Search for the cell housing the specified text and yield its [X, Y] center coordinate. 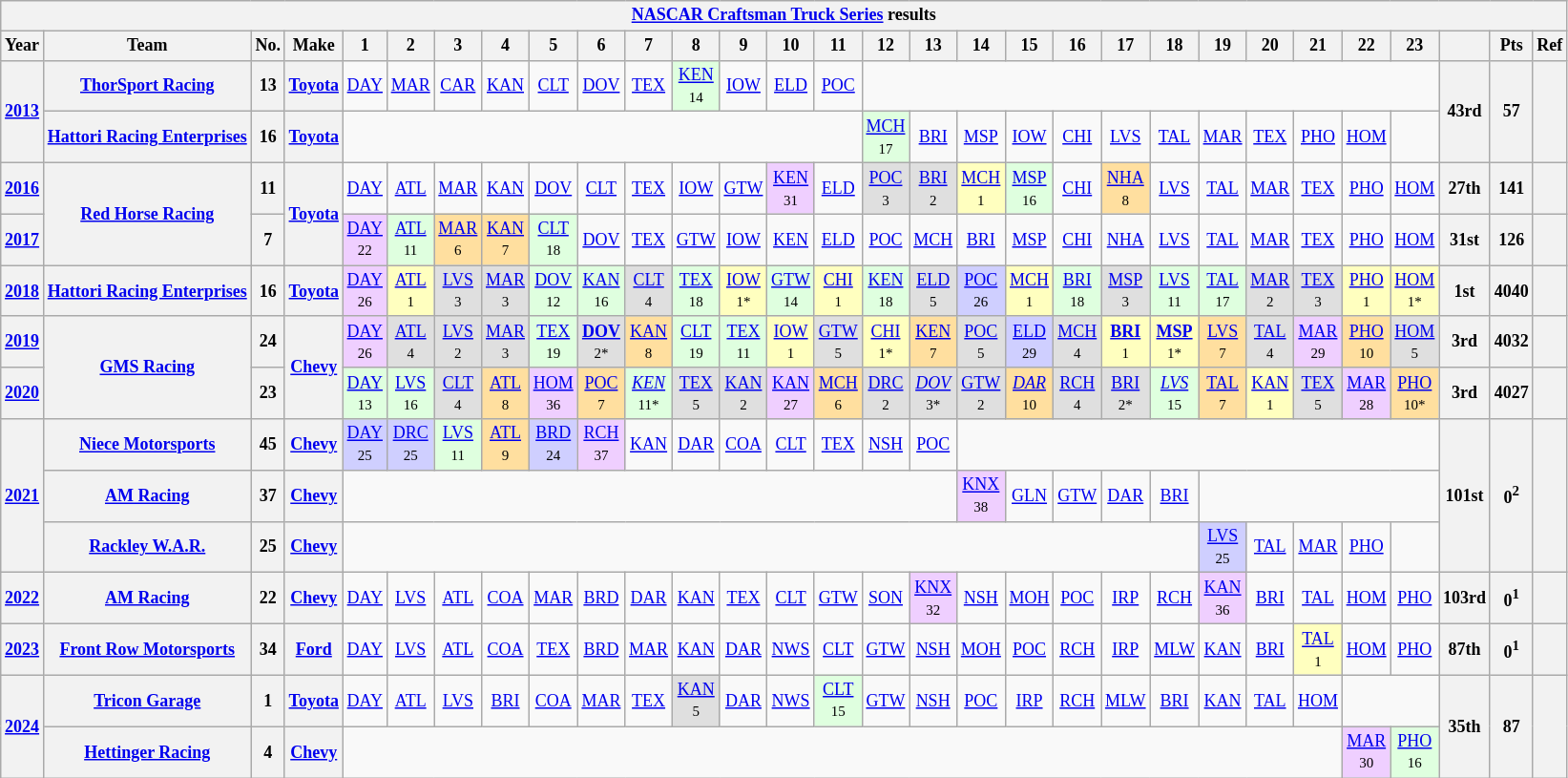
6 [601, 46]
87th [1465, 649]
ELD5 [933, 291]
DAY22 [365, 240]
Make [313, 46]
MSP1* [1174, 342]
POC5 [981, 342]
2021 [23, 496]
2017 [23, 240]
GMS Racing [147, 367]
SON [886, 599]
CLT19 [696, 342]
TEX11 [743, 342]
DAR10 [1029, 393]
RCH4 [1077, 393]
MCH6 [838, 393]
LVS15 [1174, 393]
34 [267, 649]
57 [1512, 111]
Red Horse Racing [147, 214]
GTW5 [838, 342]
TAL17 [1223, 291]
LVS16 [410, 393]
BRI2* [1126, 393]
12 [886, 46]
MAR6 [458, 240]
Front Row Motorsports [147, 649]
POC7 [601, 393]
141 [1512, 188]
KAN2 [743, 393]
103rd [1465, 599]
HOM1* [1414, 291]
2 [410, 46]
Ford [313, 649]
KAN1 [1270, 393]
DAY13 [365, 393]
DOV3* [933, 393]
Hettinger Racing [147, 752]
ATL11 [410, 240]
HOM5 [1414, 342]
2020 [23, 393]
PHO16 [1414, 752]
101st [1465, 496]
02 [1512, 496]
TEX18 [696, 291]
LVS25 [1223, 547]
KAN16 [601, 291]
ELD29 [1029, 342]
4027 [1512, 393]
BRI18 [1077, 291]
TEX3 [1319, 291]
MCH [933, 240]
IOW1* [743, 291]
24 [267, 342]
GTW2 [981, 393]
37 [267, 495]
87 [1512, 725]
No. [267, 46]
45 [267, 445]
NHA8 [1126, 188]
KEN [791, 240]
2019 [23, 342]
Year [23, 46]
Tricon Garage [147, 701]
MAR29 [1319, 342]
KNX38 [981, 495]
MCH4 [1077, 342]
3 [458, 46]
POC26 [981, 291]
Pts [1512, 46]
2022 [23, 599]
BRD24 [554, 445]
4040 [1512, 291]
CLT15 [838, 701]
15 [1029, 46]
14 [981, 46]
BRI1 [1126, 342]
CHI1 [838, 291]
ThorSport Racing [147, 86]
TAL4 [1270, 342]
KEN7 [933, 342]
Niece Motorsports [147, 445]
KEN14 [696, 86]
25 [267, 547]
MSP3 [1126, 291]
126 [1512, 240]
KAN5 [696, 701]
GLN [1029, 495]
TAL1 [1319, 649]
KEN11* [649, 393]
2024 [23, 725]
8 [696, 46]
CLT18 [554, 240]
IOW1 [791, 342]
ATL1 [410, 291]
NHA [1126, 240]
DOV2* [601, 342]
MAR30 [1367, 752]
20 [1270, 46]
PHO10 [1367, 342]
4032 [1512, 342]
KAN7 [506, 240]
27th [1465, 188]
2018 [23, 291]
43rd [1465, 111]
CHI1* [886, 342]
KAN27 [791, 393]
21 [1319, 46]
KEN18 [886, 291]
NASCAR Craftsman Truck Series results [784, 15]
KEN31 [791, 188]
18 [1174, 46]
5 [554, 46]
MSP16 [1029, 188]
DRC25 [410, 445]
BRI2 [933, 188]
ATL9 [506, 445]
1st [1465, 291]
GTW14 [791, 291]
ATL8 [506, 393]
2016 [23, 188]
2013 [23, 111]
Ref [1550, 46]
35th [1465, 725]
LVS2 [458, 342]
9 [743, 46]
PHO10* [1414, 393]
MAR2 [1270, 291]
Rackley W.A.R. [147, 547]
10 [791, 46]
DOV12 [554, 291]
2023 [23, 649]
KAN36 [1223, 599]
KNX32 [933, 599]
RCH37 [601, 445]
ATL4 [410, 342]
LVS3 [458, 291]
MCH17 [886, 137]
Team [147, 46]
HOM36 [554, 393]
31st [1465, 240]
DRC2 [886, 393]
17 [1126, 46]
TEX19 [554, 342]
LVS7 [1223, 342]
CAR [458, 86]
TAL7 [1223, 393]
MAR28 [1367, 393]
PHO1 [1367, 291]
DAY25 [365, 445]
19 [1223, 46]
KAN8 [649, 342]
POC3 [886, 188]
